Search for the cell housing the specified text and yield its [x, y] center coordinate. 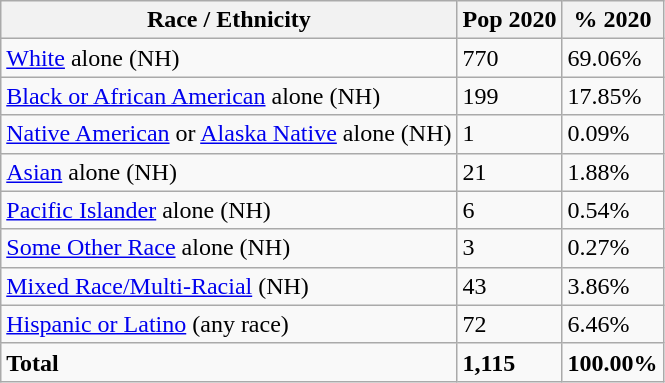
Some Other Race alone (NH) [229, 248]
1,115 [510, 362]
17.85% [612, 96]
Black or African American alone (NH) [229, 96]
White alone (NH) [229, 58]
Native American or Alaska Native alone (NH) [229, 134]
3.86% [612, 286]
3 [510, 248]
Asian alone (NH) [229, 172]
1.88% [612, 172]
Total [229, 362]
69.06% [612, 58]
1 [510, 134]
21 [510, 172]
% 2020 [612, 20]
Hispanic or Latino (any race) [229, 324]
100.00% [612, 362]
770 [510, 58]
Mixed Race/Multi-Racial (NH) [229, 286]
Pop 2020 [510, 20]
43 [510, 286]
0.27% [612, 248]
0.09% [612, 134]
6.46% [612, 324]
Race / Ethnicity [229, 20]
6 [510, 210]
72 [510, 324]
199 [510, 96]
Pacific Islander alone (NH) [229, 210]
0.54% [612, 210]
